Scan for the cell matching the given text and deliver its (X, Y) coordinate at center. 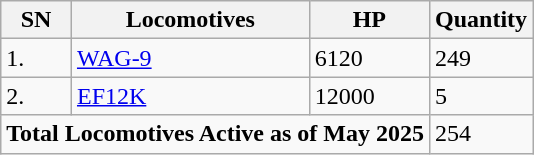
254 (482, 134)
Locomotives (190, 20)
HP (369, 20)
WAG-9 (190, 58)
2. (36, 96)
249 (482, 58)
5 (482, 96)
1. (36, 58)
Total Locomotives Active as of May 2025 (216, 134)
6120 (369, 58)
SN (36, 20)
Quantity (482, 20)
12000 (369, 96)
EF12K (190, 96)
